Scan for the cell matching the given text and deliver its (x, y) coordinate at center. 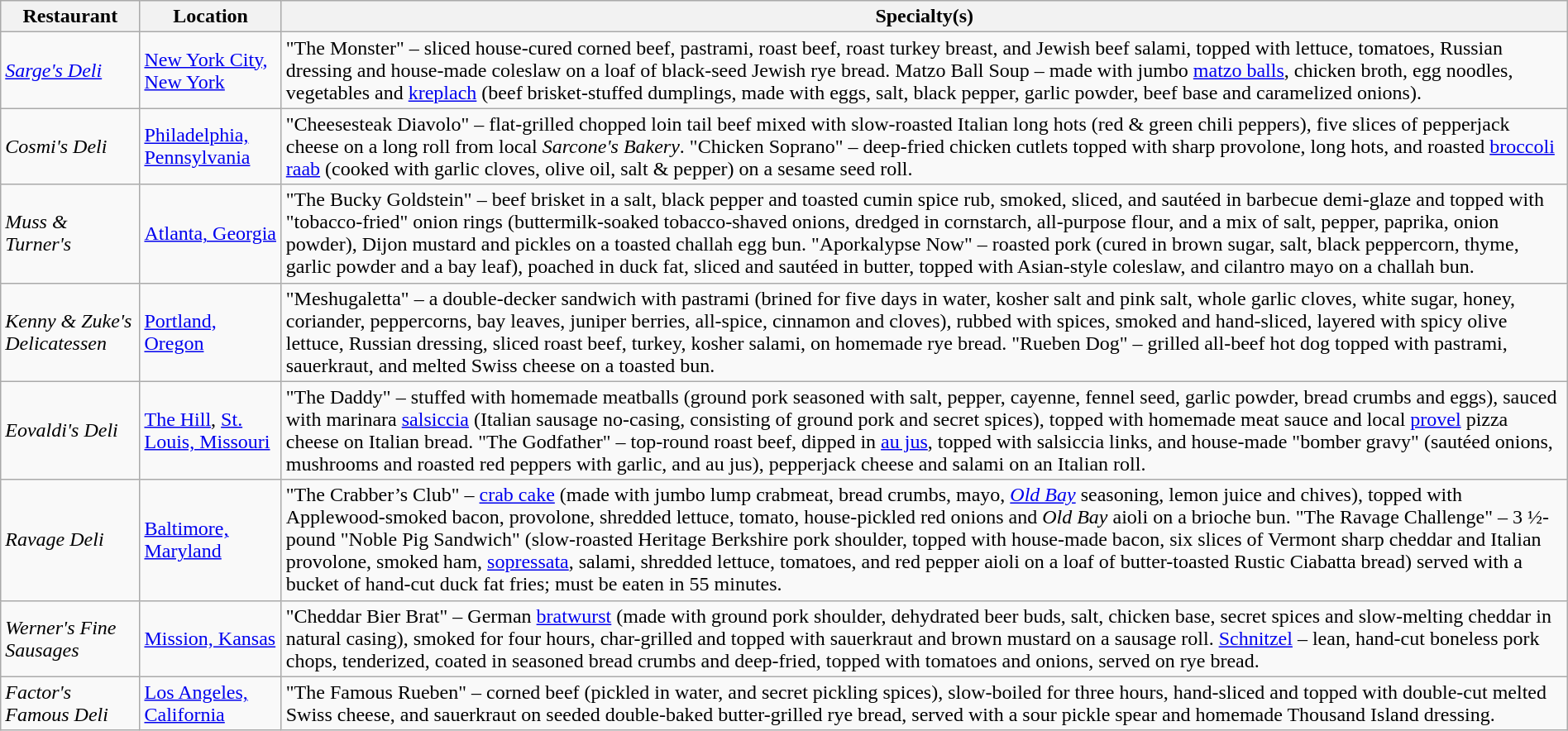
Eovaldi's Deli (70, 430)
Restaurant (70, 17)
New York City, New York (210, 70)
Muss & Turner's (70, 233)
Portland, Oregon (210, 332)
Ravage Deli (70, 540)
Factor's Famous Deli (70, 703)
Cosmi's Deli (70, 146)
Specialty(s) (925, 17)
Werner's Fine Sausages (70, 638)
Philadelphia, Pennsylvania (210, 146)
Mission, Kansas (210, 638)
Baltimore, Maryland (210, 540)
Atlanta, Georgia (210, 233)
Location (210, 17)
Kenny & Zuke's Delicatessen (70, 332)
Los Angeles, California (210, 703)
Sarge's Deli (70, 70)
The Hill, St. Louis, Missouri (210, 430)
